Provide the [x, y] coordinate of the cell's center where the given text is located.  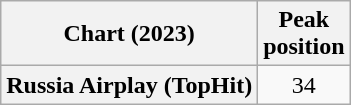
34 [304, 85]
Peakposition [304, 34]
Chart (2023) [130, 34]
Russia Airplay (TopHit) [130, 85]
